Capture the cell that displays the provided text and extract its (X, Y) central coordinate. 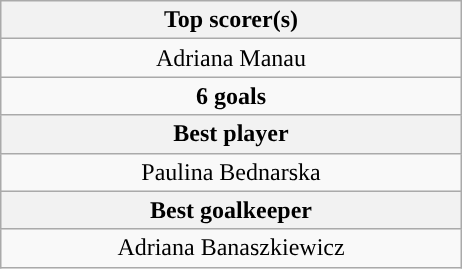
Adriana Banaszkiewicz (230, 248)
Best player (230, 134)
Adriana Manau (230, 58)
Paulina Bednarska (230, 172)
Top scorer(s) (230, 20)
6 goals (230, 96)
Best goalkeeper (230, 210)
